Return (X, Y) of the center of cell containing provided text 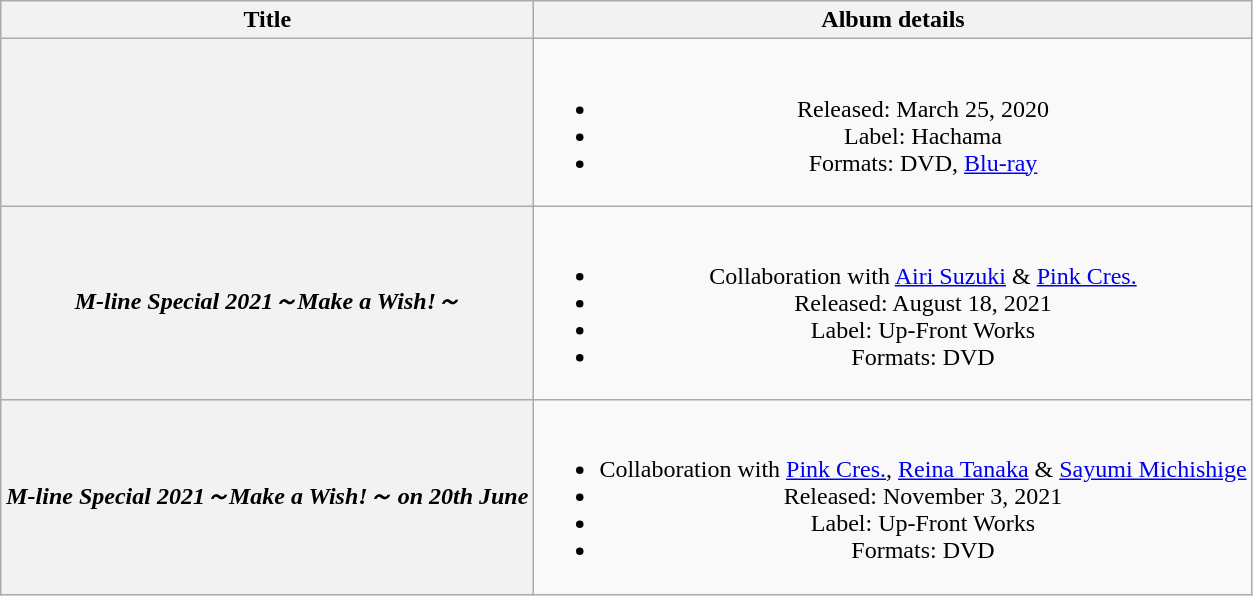
M-line Special 2021～Make a Wish!～ on 20th June (268, 497)
Collaboration with Airi Suzuki & Pink Cres.Released: August 18, 2021 Label: Up-Front WorksFormats: DVD (893, 303)
M-line Special 2021～Make a Wish!～ (268, 303)
Album details (893, 20)
Title (268, 20)
Collaboration with Pink Cres., Reina Tanaka & Sayumi MichishigeReleased: November 3, 2021 Label: Up-Front WorksFormats: DVD (893, 497)
Released: March 25, 2020Label: HachamaFormats: DVD, Blu-ray (893, 122)
